Determine the [X, Y] coordinate at the center of the cell enclosing the given text.  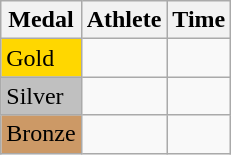
Silver [41, 96]
Medal [41, 20]
Gold [41, 58]
Bronze [41, 134]
Time [199, 20]
Athlete [124, 20]
